Determine the (X, Y) coordinate at the center of the cell enclosing the given text.  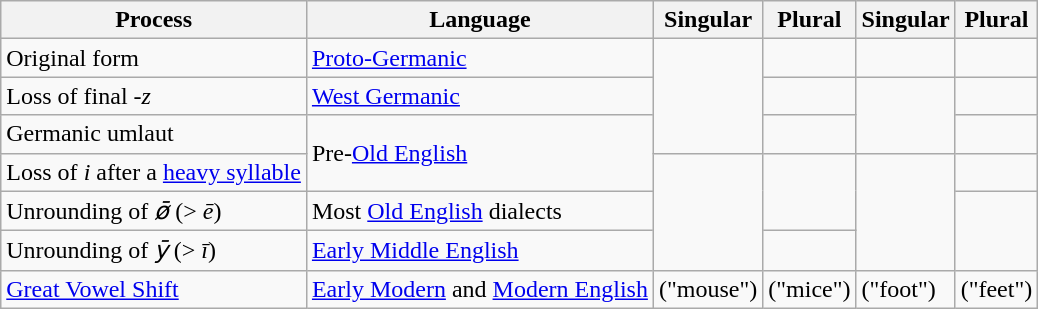
Proto-Germanic (480, 58)
("feet") (996, 289)
Unrounding of ø̄ (> ē) (154, 211)
("foot") (906, 289)
Loss of i after a heavy syllable (154, 172)
Great Vowel Shift (154, 289)
("mice") (810, 289)
West Germanic (480, 96)
Process (154, 20)
("mouse") (708, 289)
Early Middle English (480, 251)
Unrounding of ȳ (> ī) (154, 251)
Early Modern and Modern English (480, 289)
Most Old English dialects (480, 211)
Pre-Old English (480, 153)
Germanic umlaut (154, 134)
Original form (154, 58)
Language (480, 20)
Loss of final -z (154, 96)
